Detect which cell encompasses the target text, then output its (X, Y) center coordinate. 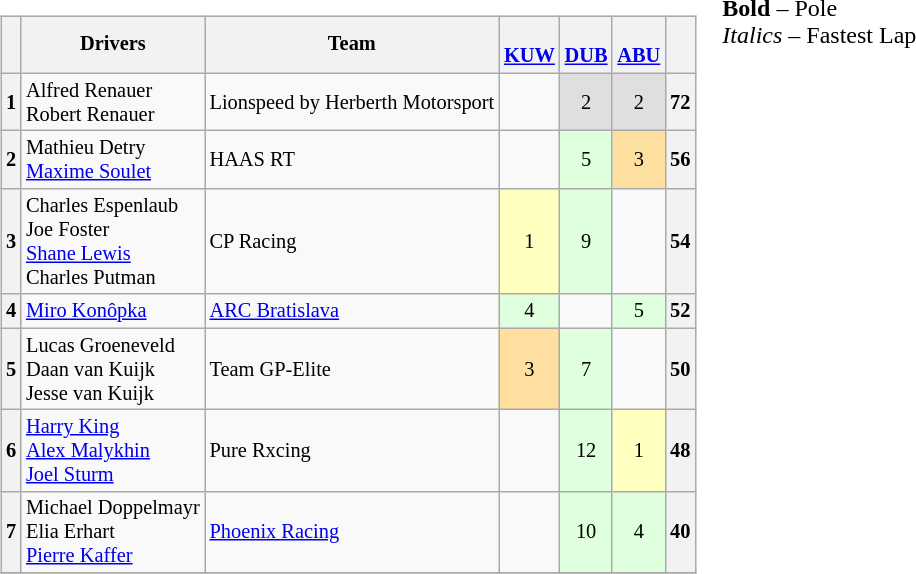
Lionspeed by Herberth Motorsport (352, 102)
Lucas Groeneveld Daan van Kuijk Jesse van Kuijk (112, 369)
Miro Konôpka (112, 311)
Michael Doppelmayr Elia Erhart Pierre Kaffer (112, 532)
Pure Rxcing (352, 451)
Charles Espenlaub Joe Foster Shane Lewis Charles Putman (112, 242)
Phoenix Racing (352, 532)
CP Racing (352, 242)
Harry KingAlex Malykhin Joel Sturm (112, 451)
KUW (530, 45)
12 (586, 451)
Team (352, 45)
54 (680, 242)
52 (680, 311)
HAAS RT (352, 160)
6 (11, 451)
Alfred Renauer Robert Renauer (112, 102)
ARC Bratislava (352, 311)
72 (680, 102)
10 (586, 532)
40 (680, 532)
48 (680, 451)
9 (586, 242)
DUB (586, 45)
Team GP-Elite (352, 369)
ABU (638, 45)
56 (680, 160)
50 (680, 369)
Mathieu Detry Maxime Soulet (112, 160)
Drivers (112, 45)
